Provide the (x, y) coordinate of the cell's center where the given text is located.  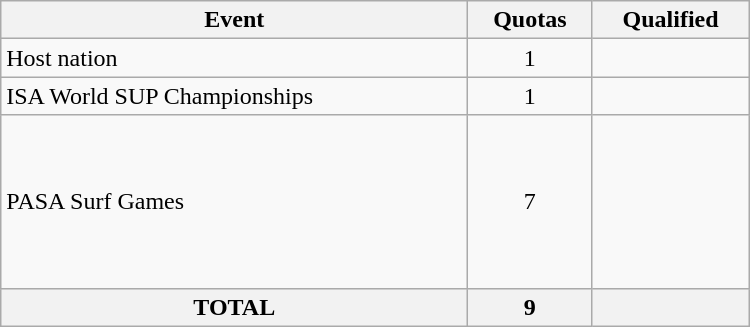
9 (530, 307)
Quotas (530, 20)
Host nation (234, 58)
PASA Surf Games (234, 202)
ISA World SUP Championships (234, 96)
Event (234, 20)
7 (530, 202)
Qualified (670, 20)
TOTAL (234, 307)
